Determine the [x, y] coordinate at the center of the cell enclosing the given text.  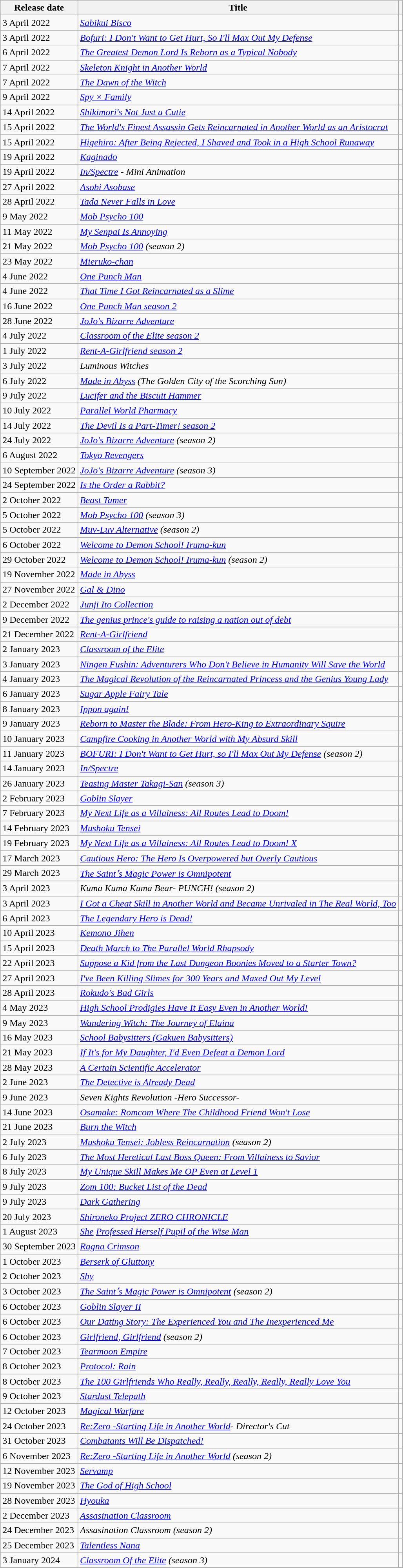
My Next Life as a Villainess: All Routes Lead to Doom! [238, 813]
The World's Finest Assassin Gets Reincarnated in Another World as an Aristocrat [238, 127]
Talentless Nana [238, 1545]
28 November 2023 [39, 1501]
15 April 2023 [39, 948]
Rent-A-Girlfriend season 2 [238, 351]
Reborn to Master the Blade: From Hero-King to Extraordinary Squire [238, 724]
The Legendary Hero is Dead! [238, 918]
Muv-Luv Alternative (season 2) [238, 530]
22 April 2023 [39, 963]
Goblin Slayer [238, 798]
My Unique Skill Makes Me OP Even at Level 1 [238, 1172]
4 July 2022 [39, 336]
One Punch Man [238, 276]
1 August 2023 [39, 1231]
2 January 2023 [39, 649]
Shikimori's Not Just a Cutie [238, 112]
Kemono Jihen [238, 933]
Death March to The Parallel World Rhapsody [238, 948]
27 April 2022 [39, 187]
28 May 2023 [39, 1068]
14 June 2023 [39, 1112]
Release date [39, 8]
2 December 2022 [39, 604]
Ningen Fushin: Adventurers Who Don't Believe in Humanity Will Save the World [238, 664]
12 October 2023 [39, 1411]
6 April 2023 [39, 918]
Mob Psycho 100 (season 2) [238, 247]
19 November 2022 [39, 575]
4 January 2023 [39, 679]
Rent-A-Girlfriend [238, 634]
Tearmoon Empire [238, 1351]
26 January 2023 [39, 783]
Teasing Master Takagi-San (season 3) [238, 783]
1 October 2023 [39, 1262]
7 October 2023 [39, 1351]
10 January 2023 [39, 739]
9 December 2022 [39, 619]
JoJo's Bizarre Adventure [238, 321]
2 June 2023 [39, 1082]
Goblin Slayer II [238, 1307]
Zom 100: Bucket List of the Dead [238, 1187]
21 May 2023 [39, 1053]
6 April 2022 [39, 53]
Ragna Crimson [238, 1246]
Re:Zero -Starting Life in Another World (season 2) [238, 1456]
9 July 2022 [39, 395]
Protocol: Rain [238, 1366]
The Saintʼs Magic Power is Omnipotent [238, 873]
The genius prince's guide to raising a nation out of debt [238, 619]
25 December 2023 [39, 1545]
Welcome to Demon School! Iruma-kun [238, 545]
27 April 2023 [39, 978]
6 August 2022 [39, 455]
31 October 2023 [39, 1441]
The Greatest Demon Lord Is Reborn as a Typical Nobody [238, 53]
Shironeko Project ZERO CHRONICLE [238, 1216]
The Most Heretical Last Boss Queen: From Villainess to Savior [238, 1157]
Rokudo's Bad Girls [238, 993]
The Devil Is a Part-Timer! season 2 [238, 425]
9 April 2022 [39, 97]
Tokyo Revengers [238, 455]
2 July 2023 [39, 1142]
She Professed Herself Pupil of the Wise Man [238, 1231]
Classroom Of the Elite (season 3) [238, 1560]
6 July 2023 [39, 1157]
3 January 2024 [39, 1560]
17 March 2023 [39, 858]
8 January 2023 [39, 709]
Mob Psycho 100 (season 3) [238, 515]
29 March 2023 [39, 873]
Classroom of the Elite season 2 [238, 336]
Seven Kights Revolution -Hero Successor- [238, 1097]
The Dawn of the Witch [238, 82]
3 October 2023 [39, 1292]
Junji Ito Collection [238, 604]
Campfire Cooking in Another World with My Absurd Skill [238, 739]
Suppose a Kid from the Last Dungeon Boonies Moved to a Starter Town? [238, 963]
3 July 2022 [39, 366]
In/Spectre [238, 769]
28 April 2023 [39, 993]
11 January 2023 [39, 754]
Re:Zero -Starting Life in Another World- Director's Cut [238, 1426]
If It's for My Daughter, I'd Even Defeat a Demon Lord [238, 1053]
20 July 2023 [39, 1216]
6 January 2023 [39, 694]
BOFURI: I Don't Want to Get Hurt, so I'll Max Out My Defense (season 2) [238, 754]
6 October 2022 [39, 545]
Classroom of the Elite [238, 649]
Mushoku Tensei [238, 828]
Is the Order a Rabbit? [238, 485]
21 December 2022 [39, 634]
29 October 2022 [39, 560]
Skeleton Knight in Another World [238, 67]
The God of High School [238, 1486]
6 July 2022 [39, 381]
6 November 2023 [39, 1456]
12 November 2023 [39, 1471]
10 April 2023 [39, 933]
Mob Psycho 100 [238, 217]
Osamake: Romcom Where The Childhood Friend Won't Lose [238, 1112]
10 July 2022 [39, 410]
Sabikui Bisco [238, 23]
A Certain Scientific Accelerator [238, 1068]
JoJo's Bizarre Adventure (season 2) [238, 440]
9 October 2023 [39, 1396]
23 May 2022 [39, 261]
Higehiro: After Being Rejected, I Shaved and Took in a High School Runaway [238, 142]
19 February 2023 [39, 843]
That Time I Got Reincarnated as a Slime [238, 291]
Wandering Witch: The Journey of Elaina [238, 1022]
11 May 2022 [39, 232]
Magical Warfare [238, 1411]
Asobi Asobase [238, 187]
24 October 2023 [39, 1426]
Luminous Witches [238, 366]
School Babysitters (Gakuen Babysitters) [238, 1038]
7 February 2023 [39, 813]
8 July 2023 [39, 1172]
9 June 2023 [39, 1097]
Stardust Telepath [238, 1396]
14 April 2022 [39, 112]
I Got a Cheat Skill in Another World and Became Unrivaled in The Real World, Too [238, 903]
Berserk of Gluttony [238, 1262]
28 June 2022 [39, 321]
Cautious Hero: The Hero Is Overpowered but Overly Cautious [238, 858]
21 June 2023 [39, 1127]
14 January 2023 [39, 769]
Servamp [238, 1471]
Spy × Family [238, 97]
10 September 2022 [39, 470]
24 December 2023 [39, 1530]
JoJo's Bizarre Adventure (season 3) [238, 470]
30 September 2023 [39, 1246]
Parallel World Pharmacy [238, 410]
Ippon again! [238, 709]
My Senpai Is Annoying [238, 232]
Hyouka [238, 1501]
Title [238, 8]
Girlfriend, Girlfriend (season 2) [238, 1336]
14 July 2022 [39, 425]
2 October 2022 [39, 500]
Mushoku Tensei: Jobless Reincarnation (season 2) [238, 1142]
Gal & Dino [238, 589]
16 May 2023 [39, 1038]
Burn the Witch [238, 1127]
24 September 2022 [39, 485]
3 January 2023 [39, 664]
Made in Abyss (The Golden City of the Scorching Sun) [238, 381]
The Detective is Already Dead [238, 1082]
Assasination Classroom [238, 1515]
9 January 2023 [39, 724]
Welcome to Demon School! Iruma-kun (season 2) [238, 560]
Tada Never Falls in Love [238, 202]
Made in Abyss [238, 575]
2 October 2023 [39, 1276]
Shy [238, 1276]
Our Dating Story: The Experienced You and The Inexperienced Me [238, 1321]
My Next Life as a Villainess: All Routes Lead to Doom! X [238, 843]
2 December 2023 [39, 1515]
Bofuri: I Don't Want to Get Hurt, So I'll Max Out My Defense [238, 38]
Lucifer and the Biscuit Hammer [238, 395]
24 July 2022 [39, 440]
21 May 2022 [39, 247]
In/Spectre - Mini Animation [238, 172]
Beast Tamer [238, 500]
The 100 Girlfriends Who Really, Really, Really, Really, Really Love You [238, 1381]
9 May 2023 [39, 1022]
Assasination Classroom (season 2) [238, 1530]
Kuma Kuma Kuma Bear- PUNCH! (season 2) [238, 888]
The Magical Revolution of the Reincarnated Princess and the Genius Young Lady [238, 679]
One Punch Man season 2 [238, 306]
Kaginado [238, 157]
Combatants Will Be Dispatched! [238, 1441]
28 April 2022 [39, 202]
High School Prodigies Have It Easy Even in Another World! [238, 1008]
Sugar Apple Fairy Tale [238, 694]
1 July 2022 [39, 351]
The Saintʼs Magic Power is Omnipotent (season 2) [238, 1292]
2 February 2023 [39, 798]
9 May 2022 [39, 217]
14 February 2023 [39, 828]
Dark Gathering [238, 1202]
4 May 2023 [39, 1008]
Mieruko-chan [238, 261]
16 June 2022 [39, 306]
27 November 2022 [39, 589]
I've Been Killing Slimes for 300 Years and Maxed Out My Level [238, 978]
19 November 2023 [39, 1486]
